For the text-containing cell, return its midpoint in [x, y] coordinate format. 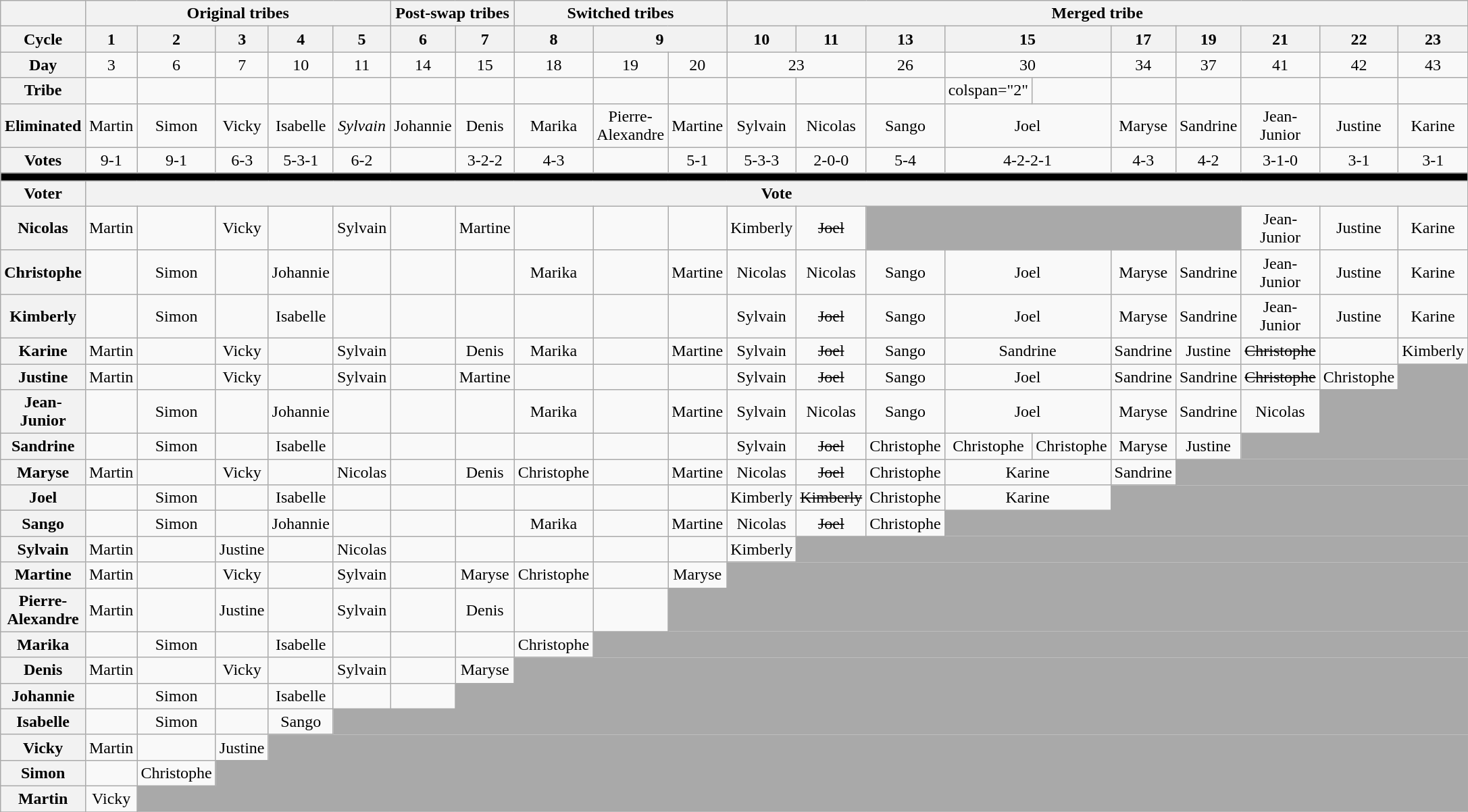
Eliminated [43, 126]
30 [1028, 65]
4 [301, 39]
Cycle [43, 39]
Switched tribes [620, 14]
13 [905, 39]
5-1 [697, 160]
Tribe [43, 91]
1 [111, 39]
Day [43, 65]
Voter [43, 193]
2-0-0 [831, 160]
Merged tribe [1097, 14]
6-2 [361, 160]
3-2-2 [485, 160]
17 [1143, 39]
colspan="2" [988, 91]
3-1-0 [1280, 160]
2 [176, 39]
42 [1359, 65]
21 [1280, 39]
5-4 [905, 160]
4-2-2-1 [1028, 160]
5-3-3 [762, 160]
5 [361, 39]
8 [553, 39]
Votes [43, 160]
4-2 [1208, 160]
43 [1434, 65]
Post-swap tribes [453, 14]
14 [423, 65]
26 [905, 65]
Original tribes [238, 14]
22 [1359, 39]
34 [1143, 65]
37 [1208, 65]
5-3-1 [301, 160]
20 [697, 65]
6-3 [242, 160]
18 [553, 65]
Vote [776, 193]
41 [1280, 65]
9 [660, 39]
